Extract the [x, y] coordinate from the center of the cell holding the provided text.  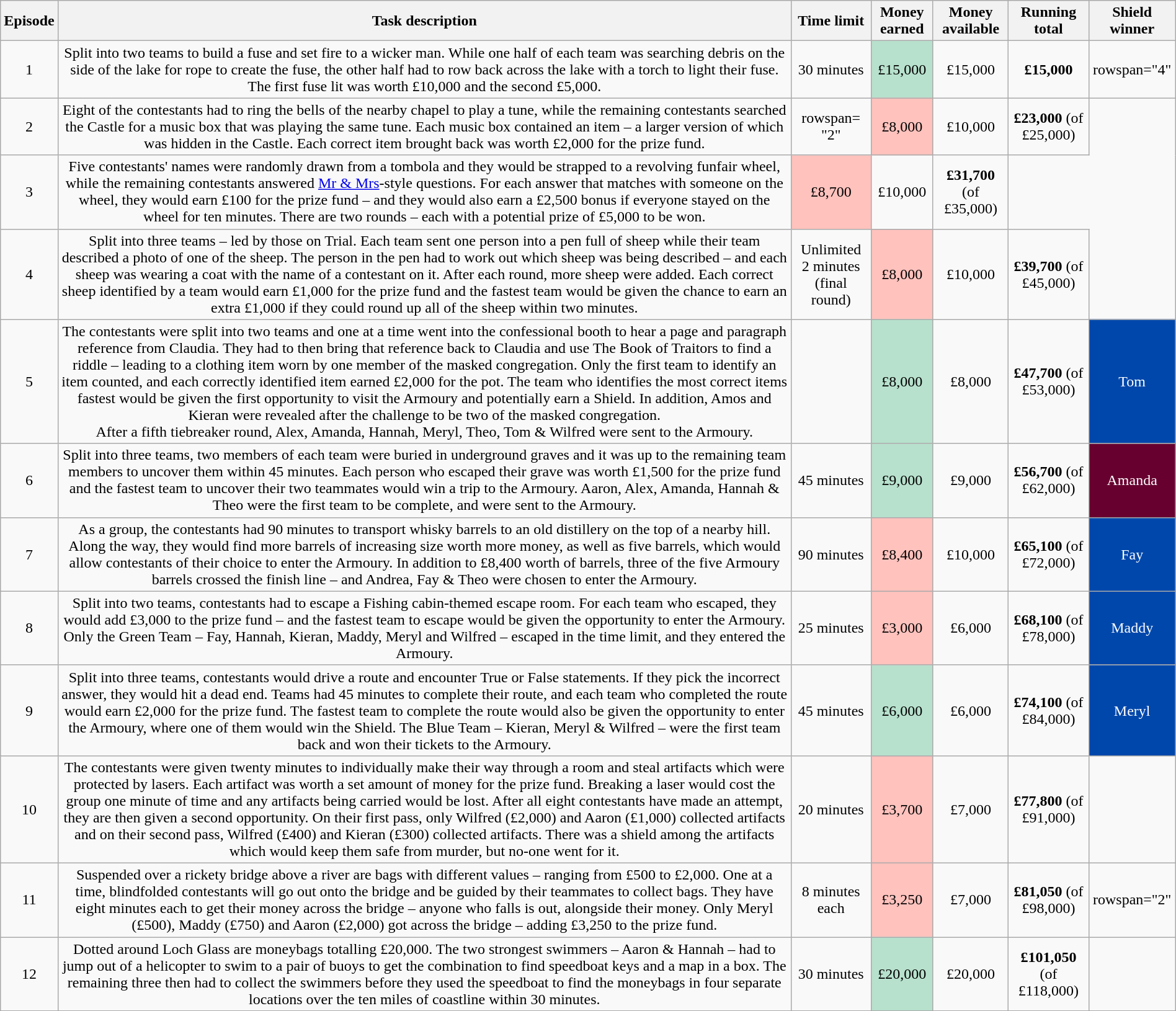
25 minutes [831, 628]
Time limit [831, 21]
£77,800 (of £91,000) [1048, 809]
Shield winner [1132, 21]
£47,700 (of £53,000) [1048, 381]
£68,100 (of £78,000) [1048, 628]
£8,700 [831, 192]
£3,250 [902, 899]
Maddy [1132, 628]
rowspan= "2" [831, 127]
rowspan="2" [1132, 899]
10 [29, 809]
1 [29, 69]
£81,050 (of £98,000) [1048, 899]
6 [29, 480]
£39,700 (of £45,000) [1048, 274]
Running total [1048, 21]
20 minutes [831, 809]
£101,050 (of £118,000) [1048, 974]
Money available [970, 21]
Meryl [1132, 710]
3 [29, 192]
5 [29, 381]
£23,000 (of £25,000) [1048, 127]
8 minutes each [831, 899]
11 [29, 899]
£65,100 (of £72,000) [1048, 554]
Money earned [902, 21]
90 minutes [831, 554]
Amanda [1132, 480]
7 [29, 554]
9 [29, 710]
Unlimited2 minutes (final round) [831, 274]
Task description [424, 21]
£74,100 (of £84,000) [1048, 710]
rowspan="4" [1132, 69]
£31,700 (of £35,000) [970, 192]
£56,700 (of £62,000) [1048, 480]
4 [29, 274]
Tom [1132, 381]
12 [29, 974]
£3,000 [902, 628]
Fay [1132, 554]
2 [29, 127]
8 [29, 628]
£3,700 [902, 809]
£8,400 [902, 554]
Episode [29, 21]
